Return [X, Y] of the center of cell containing provided text 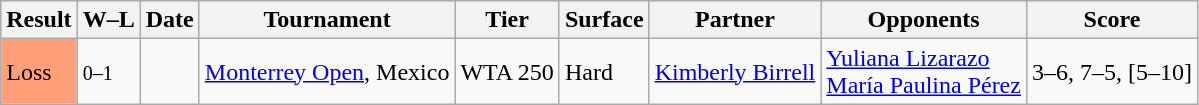
Yuliana Lizarazo María Paulina Pérez [924, 72]
0–1 [108, 72]
Score [1112, 20]
Hard [604, 72]
Monterrey Open, Mexico [327, 72]
Loss [39, 72]
W–L [108, 20]
Result [39, 20]
Tournament [327, 20]
WTA 250 [507, 72]
Date [170, 20]
Partner [735, 20]
Surface [604, 20]
Tier [507, 20]
Opponents [924, 20]
Kimberly Birrell [735, 72]
3–6, 7–5, [5–10] [1112, 72]
